Output the (X, Y) coordinate of the center of the cell containing the given text.  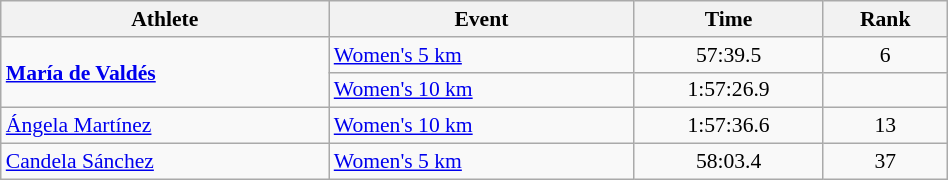
Ángela Martínez (165, 126)
13 (885, 126)
1:57:36.6 (728, 126)
58:03.4 (728, 162)
María de Valdés (165, 72)
Event (482, 19)
57:39.5 (728, 55)
6 (885, 55)
37 (885, 162)
Time (728, 19)
Athlete (165, 19)
1:57:26.9 (728, 90)
Rank (885, 19)
Candela Sánchez (165, 162)
